For the text-containing cell, return its midpoint in (x, y) coordinate format. 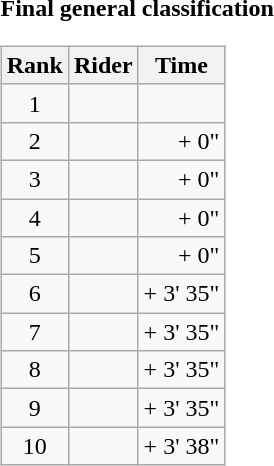
5 (34, 256)
2 (34, 141)
+ 3' 38" (182, 446)
Rank (34, 65)
3 (34, 179)
10 (34, 446)
9 (34, 408)
Time (182, 65)
1 (34, 103)
4 (34, 217)
7 (34, 332)
Rider (103, 65)
6 (34, 294)
8 (34, 370)
